Return the (X, Y) coordinate for the center point of the cell that contains the specified text.  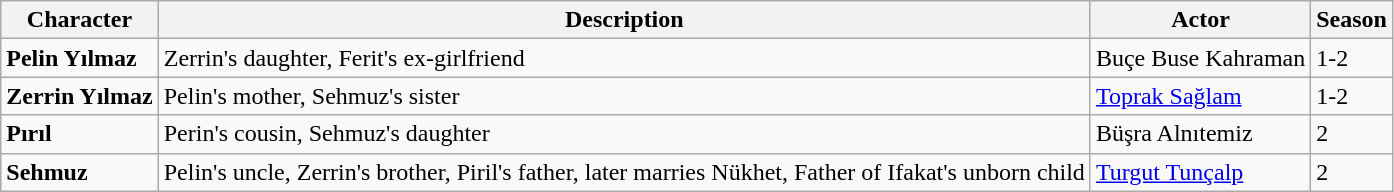
Pırıl (80, 134)
Zerrin's daughter, Ferit's ex-girlfriend (624, 58)
Pelin's uncle, Zerrin's brother, Piril's father, later marries Nükhet, Father of Ifakat's unborn child (624, 172)
Character (80, 20)
Zerrin Yılmaz (80, 96)
Sehmuz (80, 172)
Perin's cousin, Sehmuz's daughter (624, 134)
Description (624, 20)
Pelin Yılmaz (80, 58)
Season (1352, 20)
Toprak Sağlam (1200, 96)
Turgut Tunçalp (1200, 172)
Buçe Buse Kahraman (1200, 58)
Büşra Alnıtemiz (1200, 134)
Pelin's mother, Sehmuz's sister (624, 96)
Actor (1200, 20)
